Scan for the cell matching the given text and deliver its [X, Y] coordinate at center. 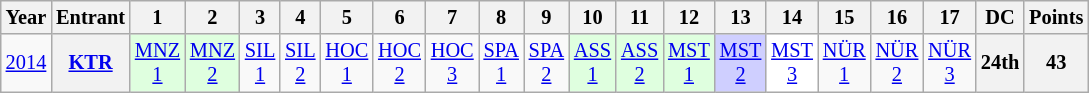
10 [592, 17]
MST1 [689, 63]
DC [1000, 17]
SPA2 [546, 63]
2014 [26, 63]
SPA1 [502, 63]
9 [546, 17]
2 [212, 17]
MST2 [741, 63]
14 [792, 17]
HOC3 [452, 63]
5 [346, 17]
24th [1000, 63]
ASS2 [640, 63]
MNZ2 [212, 63]
SIL2 [300, 63]
8 [502, 17]
NÜR1 [844, 63]
16 [898, 17]
12 [689, 17]
Year [26, 17]
6 [400, 17]
Points [1056, 17]
17 [950, 17]
MST3 [792, 63]
ASS1 [592, 63]
7 [452, 17]
11 [640, 17]
MNZ1 [158, 63]
HOC2 [400, 63]
Entrant [90, 17]
KTR [90, 63]
3 [260, 17]
13 [741, 17]
4 [300, 17]
43 [1056, 63]
SIL1 [260, 63]
1 [158, 17]
NÜR2 [898, 63]
15 [844, 17]
NÜR3 [950, 63]
HOC1 [346, 63]
